Provide the (x, y) coordinate of the cell's center where the given text is located.  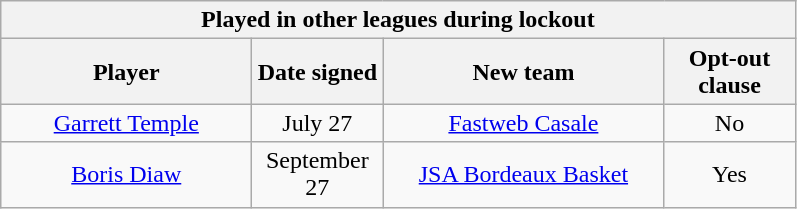
Boris Diaw (126, 174)
Fastweb Casale (524, 123)
Yes (730, 174)
September 27 (318, 174)
No (730, 123)
July 27 (318, 123)
Player (126, 72)
Played in other leagues during lockout (398, 20)
Garrett Temple (126, 123)
New team (524, 72)
Date signed (318, 72)
Opt-out clause (730, 72)
JSA Bordeaux Basket (524, 174)
